Pinpoint the cell where the given text exists, returning its (X, Y) midpoint coordinate. 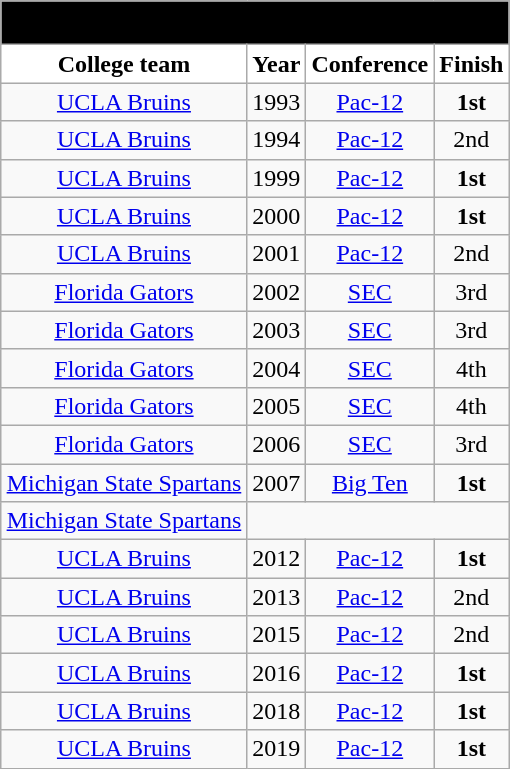
2005 (276, 406)
2013 (276, 597)
2004 (276, 368)
2019 (276, 749)
1993 (276, 102)
Finish (472, 64)
2012 (276, 559)
Year (276, 64)
Big Ten (370, 483)
2015 (276, 635)
2000 (276, 216)
2003 (276, 330)
2018 (276, 711)
2001 (276, 254)
College team (124, 64)
1999 (276, 178)
2002 (276, 292)
Conference (370, 64)
2007 (276, 483)
Conference Championship Finishes (255, 23)
1994 (276, 140)
2016 (276, 673)
2006 (276, 444)
